Detect which cell encompasses the target text, then output its (X, Y) center coordinate. 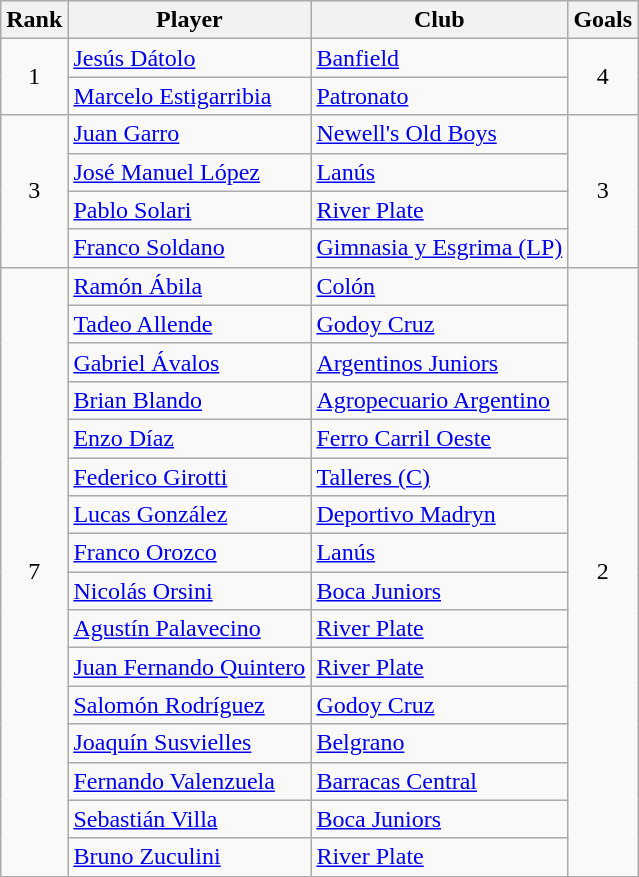
Fernando Valenzuela (190, 781)
Colón (440, 286)
Gimnasia y Esgrima (LP) (440, 248)
Club (440, 20)
Joaquín Susvielles (190, 743)
Barracas Central (440, 781)
Juan Fernando Quintero (190, 667)
Franco Soldano (190, 248)
Banfield (440, 58)
Deportivo Madryn (440, 515)
Marcelo Estigarribia (190, 96)
Player (190, 20)
Bruno Zuculini (190, 857)
Belgrano (440, 743)
Gabriel Ávalos (190, 362)
Salomón Rodríguez (190, 705)
Nicolás Orsini (190, 591)
Rank (34, 20)
Juan Garro (190, 134)
Newell's Old Boys (440, 134)
7 (34, 572)
Goals (603, 20)
Tadeo Allende (190, 324)
Lucas González (190, 515)
4 (603, 77)
Brian Blando (190, 400)
Federico Girotti (190, 477)
2 (603, 572)
Agustín Palavecino (190, 629)
Sebastián Villa (190, 819)
Jesús Dátolo (190, 58)
José Manuel López (190, 172)
Patronato (440, 96)
Talleres (C) (440, 477)
Argentinos Juniors (440, 362)
Pablo Solari (190, 210)
Ferro Carril Oeste (440, 438)
Agropecuario Argentino (440, 400)
Enzo Díaz (190, 438)
Franco Orozco (190, 553)
Ramón Ábila (190, 286)
1 (34, 77)
